Output the [x, y] coordinate of the center of the cell containing the given text.  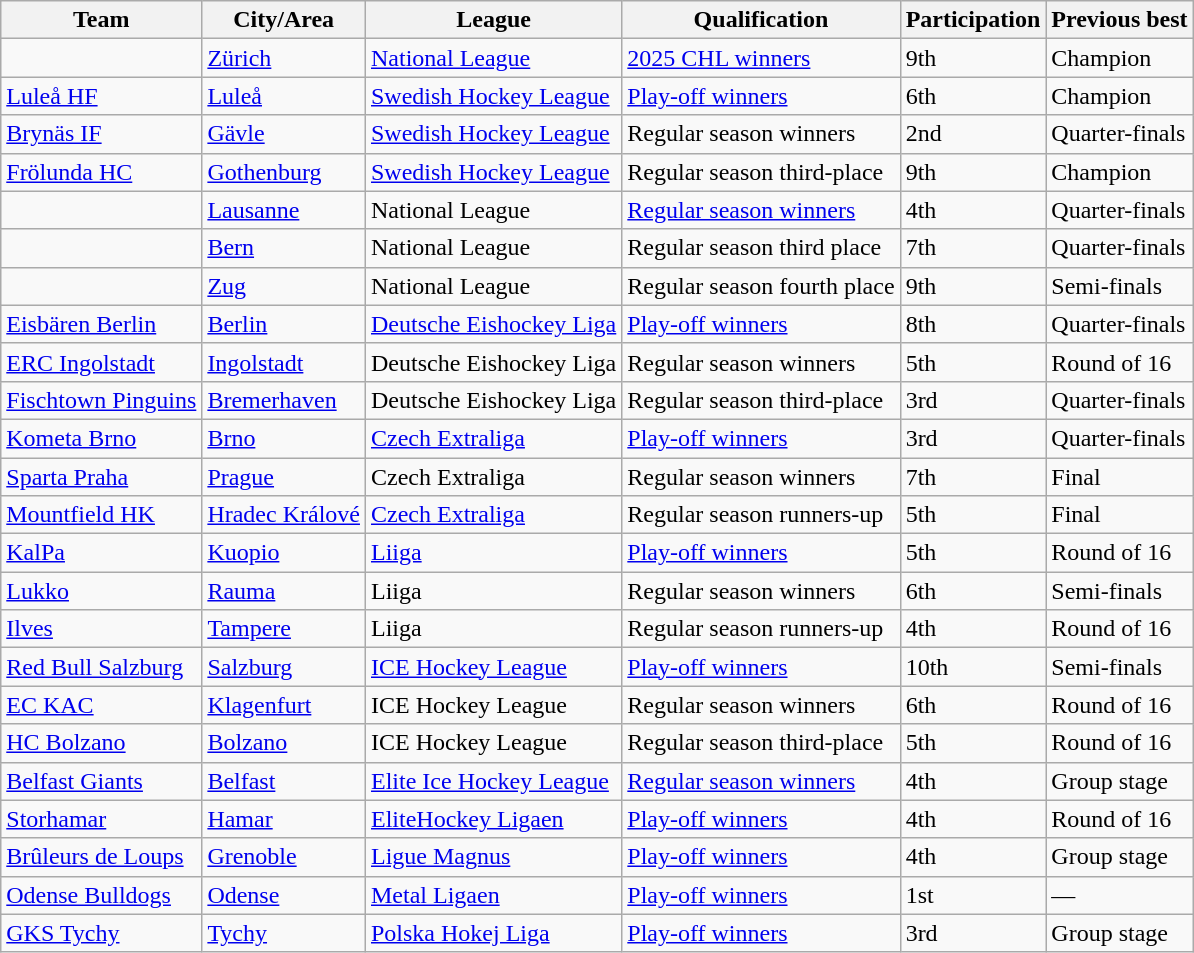
Sparta Praha [102, 477]
Storhamar [102, 819]
Belfast [284, 781]
Zürich [284, 58]
Grenoble [284, 857]
— [1120, 895]
Mountfield HK [102, 515]
Brûleurs de Loups [102, 857]
City/Area [284, 20]
Metal Ligaen [493, 895]
Regular season third place [761, 248]
ERC Ingolstadt [102, 362]
Participation [973, 20]
Ligue Magnus [493, 857]
Tampere [284, 629]
Kometa Brno [102, 438]
Bolzano [284, 743]
8th [973, 324]
Bremerhaven [284, 400]
Frölunda HC [102, 172]
Odense [284, 895]
Fischtown Pinguins [102, 400]
Hamar [284, 819]
Luleå [284, 96]
League [493, 20]
Gothenburg [284, 172]
Elite Ice Hockey League [493, 781]
EC KAC [102, 705]
GKS Tychy [102, 933]
Luleå HF [102, 96]
Red Bull Salzburg [102, 667]
2nd [973, 134]
2025 CHL winners [761, 58]
Ilves [102, 629]
1st [973, 895]
Regular season fourth place [761, 286]
10th [973, 667]
Previous best [1120, 20]
Belfast Giants [102, 781]
Berlin [284, 324]
Lausanne [284, 210]
Team [102, 20]
Hradec Králové [284, 515]
Brynäs IF [102, 134]
Brno [284, 438]
KalPa [102, 553]
Kuopio [284, 553]
EliteHockey Ligaen [493, 819]
Lukko [102, 591]
Salzburg [284, 667]
Bern [284, 248]
Eisbären Berlin [102, 324]
Gävle [284, 134]
Tychy [284, 933]
Prague [284, 477]
Rauma [284, 591]
Odense Bulldogs [102, 895]
Klagenfurt [284, 705]
HC Bolzano [102, 743]
Polska Hokej Liga [493, 933]
Ingolstadt [284, 362]
Qualification [761, 20]
Zug [284, 286]
